Identify which cell holds the provided text, then report its [x, y] central coordinate. 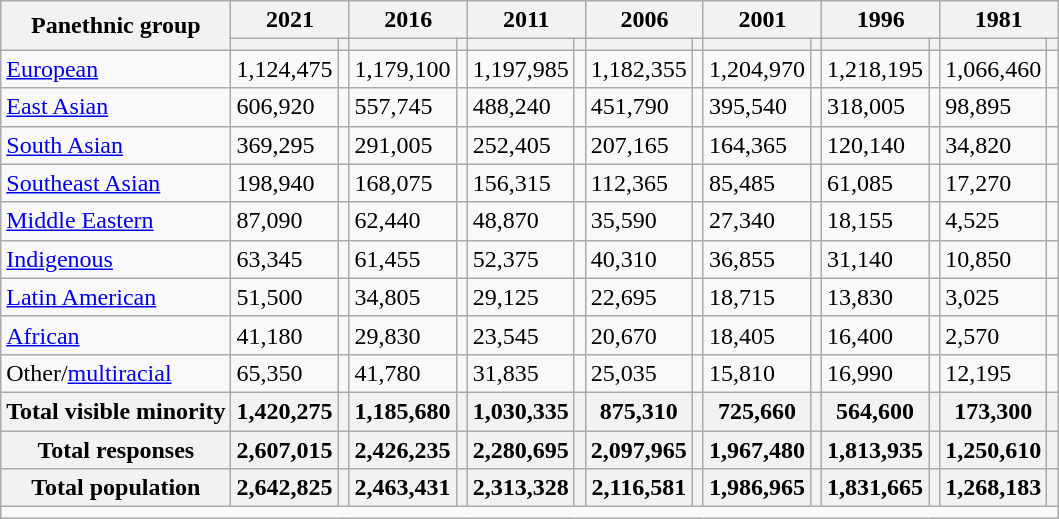
156,315 [520, 183]
27,340 [756, 221]
2011 [526, 20]
31,835 [520, 373]
207,165 [638, 145]
2,097,965 [638, 449]
1,268,183 [994, 488]
18,405 [756, 335]
34,805 [402, 297]
2,607,015 [284, 449]
18,155 [876, 221]
62,440 [402, 221]
1,030,335 [520, 411]
2,116,581 [638, 488]
557,745 [402, 107]
Latin American [116, 297]
35,590 [638, 221]
2,570 [994, 335]
Indigenous [116, 259]
Southeast Asian [116, 183]
164,365 [756, 145]
198,940 [284, 183]
369,295 [284, 145]
Panethnic group [116, 26]
22,695 [638, 297]
173,300 [994, 411]
40,310 [638, 259]
564,600 [876, 411]
98,895 [994, 107]
2016 [408, 20]
4,525 [994, 221]
252,405 [520, 145]
606,920 [284, 107]
41,780 [402, 373]
European [116, 69]
2006 [644, 20]
16,400 [876, 335]
1,218,195 [876, 69]
East Asian [116, 107]
African [116, 335]
168,075 [402, 183]
1,185,680 [402, 411]
1,831,665 [876, 488]
Other/multiracial [116, 373]
2001 [762, 20]
85,485 [756, 183]
65,350 [284, 373]
112,365 [638, 183]
1,182,355 [638, 69]
29,125 [520, 297]
2,280,695 [520, 449]
451,790 [638, 107]
63,345 [284, 259]
291,005 [402, 145]
1,813,935 [876, 449]
120,140 [876, 145]
31,140 [876, 259]
36,855 [756, 259]
15,810 [756, 373]
2,426,235 [402, 449]
25,035 [638, 373]
1,250,610 [994, 449]
2,313,328 [520, 488]
48,870 [520, 221]
Total responses [116, 449]
52,375 [520, 259]
1981 [999, 20]
2,463,431 [402, 488]
1,986,965 [756, 488]
Total population [116, 488]
23,545 [520, 335]
16,990 [876, 373]
488,240 [520, 107]
20,670 [638, 335]
61,455 [402, 259]
318,005 [876, 107]
1,420,275 [284, 411]
875,310 [638, 411]
61,085 [876, 183]
1,197,985 [520, 69]
1,066,460 [994, 69]
18,715 [756, 297]
Middle Eastern [116, 221]
South Asian [116, 145]
395,540 [756, 107]
41,180 [284, 335]
2,642,825 [284, 488]
12,195 [994, 373]
13,830 [876, 297]
51,500 [284, 297]
29,830 [402, 335]
725,660 [756, 411]
34,820 [994, 145]
1,967,480 [756, 449]
2021 [290, 20]
1996 [881, 20]
10,850 [994, 259]
Total visible minority [116, 411]
3,025 [994, 297]
1,124,475 [284, 69]
87,090 [284, 221]
1,179,100 [402, 69]
17,270 [994, 183]
1,204,970 [756, 69]
